Find where the given text appears and provide that cell's center as (x, y) coordinate. 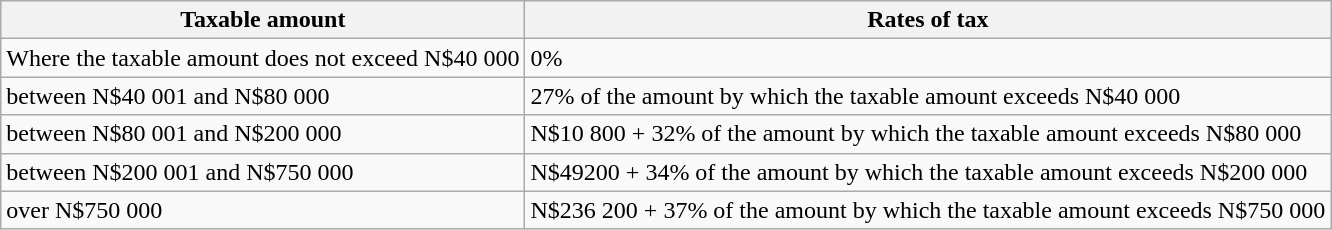
Where the taxable amount does not exceed N$40 000 (263, 58)
between N$40 001 and N$80 000 (263, 96)
27% of the amount by which the taxable amount exceeds N$40 000 (928, 96)
N$10 800 + 32% of the amount by which the taxable amount exceeds N$80 000 (928, 134)
between N$80 001 and N$200 000 (263, 134)
between N$200 001 and N$750 000 (263, 172)
over N$750 000 (263, 210)
Rates of tax (928, 20)
Taxable amount (263, 20)
N$49200 + 34% of the amount by which the taxable amount exceeds N$200 000 (928, 172)
0% (928, 58)
N$236 200 + 37% of the amount by which the taxable amount exceeds N$750 000 (928, 210)
